Identify which cell holds the provided text, then report its (x, y) central coordinate. 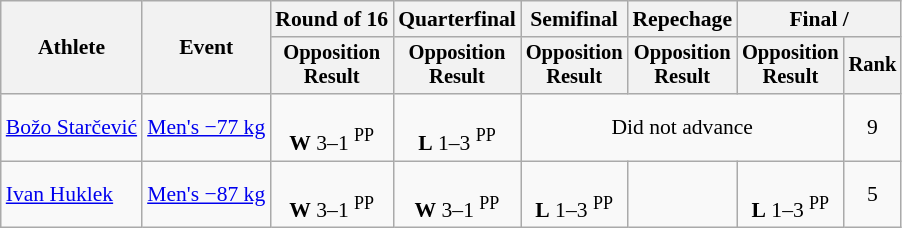
Final / (819, 19)
Repechage (682, 19)
Did not advance (682, 128)
Božo Starčević (72, 128)
Semifinal (574, 19)
Rank (873, 66)
Athlete (72, 48)
5 (873, 194)
9 (873, 128)
Men's −87 kg (206, 194)
Ivan Huklek (72, 194)
Round of 16 (332, 19)
Quarterfinal (457, 19)
Men's −77 kg (206, 128)
Event (206, 48)
